Locate the cell with the specified text and output its [x, y] center coordinate. 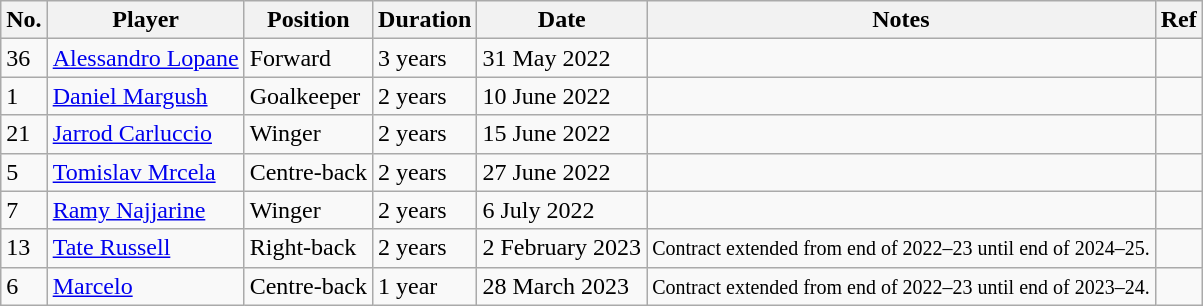
Ref [1178, 20]
Notes [902, 20]
Marcelo [146, 286]
21 [24, 134]
Tate Russell [146, 248]
Duration [425, 20]
Position [308, 20]
Forward [308, 58]
Contract extended from end of 2022–23 until end of 2024–25. [902, 248]
10 June 2022 [562, 96]
Tomislav Mrcela [146, 172]
2 February 2023 [562, 248]
1 year [425, 286]
36 [24, 58]
Right-back [308, 248]
31 May 2022 [562, 58]
6 July 2022 [562, 210]
15 June 2022 [562, 134]
Ramy Najjarine [146, 210]
3 years [425, 58]
27 June 2022 [562, 172]
6 [24, 286]
Alessandro Lopane [146, 58]
13 [24, 248]
7 [24, 210]
5 [24, 172]
Jarrod Carluccio [146, 134]
Goalkeeper [308, 96]
28 March 2023 [562, 286]
Daniel Margush [146, 96]
Date [562, 20]
Player [146, 20]
No. [24, 20]
Contract extended from end of 2022–23 until end of 2023–24. [902, 286]
1 [24, 96]
